Return the [x, y] coordinate for the center point of the cell that contains the specified text.  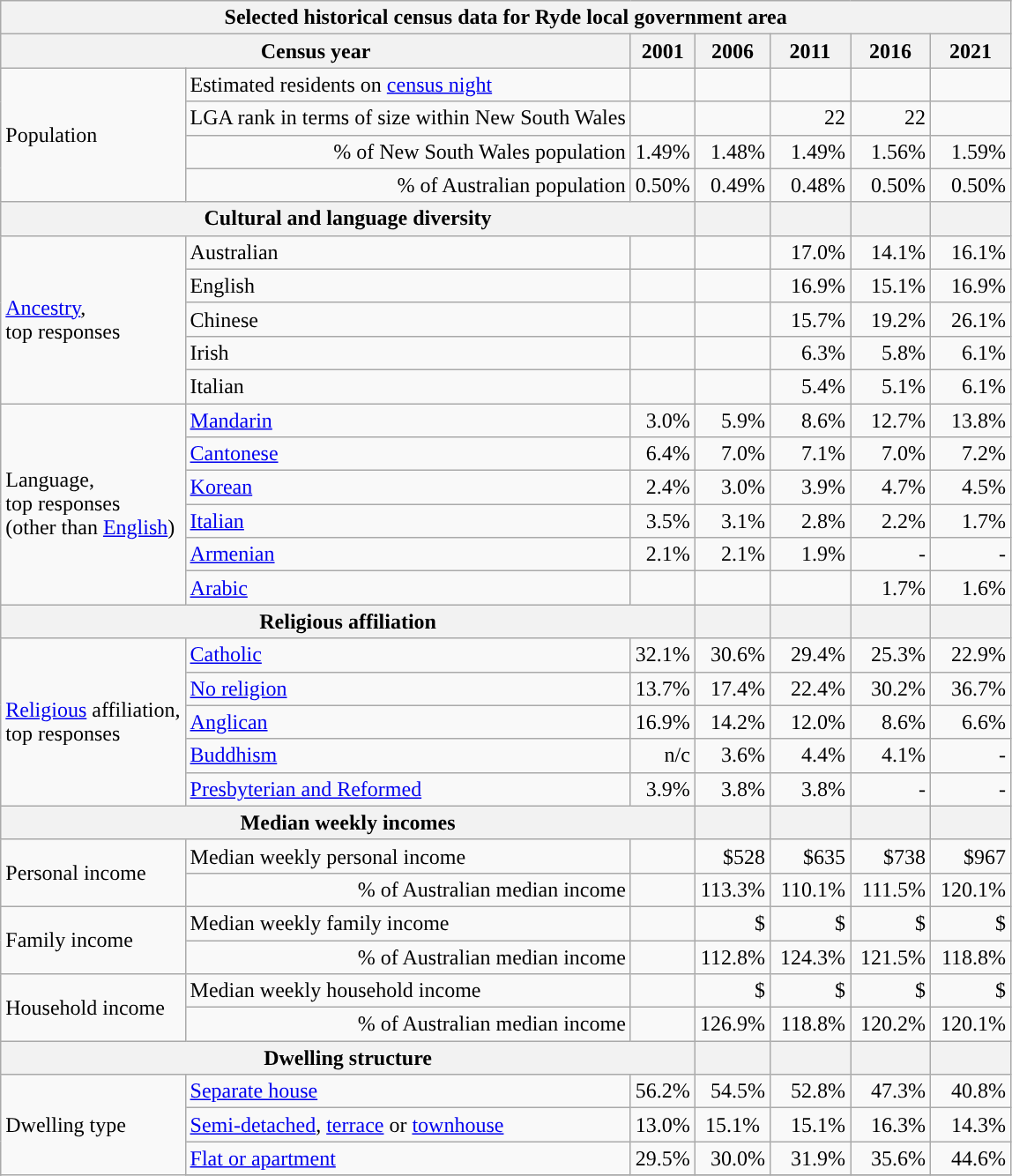
Religious affiliation [348, 621]
2011 [809, 51]
5.1% [890, 386]
Religious affiliation,top responses [93, 722]
16.1% [971, 252]
Median weekly family income [407, 923]
4.4% [809, 755]
2.4% [663, 488]
29.5% [663, 1158]
2021 [971, 51]
n/c [663, 755]
LGA rank in terms of size within New South Wales [407, 118]
4.7% [890, 488]
Australian [407, 252]
113.3% [732, 889]
% of New South Wales population [407, 152]
Presbyterian and Reformed [407, 789]
$635 [809, 856]
Median weekly personal income [407, 856]
5.9% [732, 421]
31.9% [809, 1158]
17.0% [809, 252]
124.3% [809, 956]
Personal income [93, 873]
Catholic [407, 655]
6.3% [809, 353]
44.6% [971, 1158]
36.7% [971, 688]
Household income [93, 1008]
3.5% [663, 521]
26.1% [971, 319]
$967 [971, 856]
Median weekly incomes [348, 822]
112.8% [732, 956]
6.6% [971, 722]
7.2% [971, 454]
Chinese [407, 319]
30.2% [890, 688]
126.9% [732, 1024]
13.0% [663, 1125]
35.6% [890, 1158]
22.9% [971, 655]
3.6% [732, 755]
2016 [890, 51]
3.1% [732, 521]
13.8% [971, 421]
22.4% [809, 688]
14.3% [971, 1125]
Mandarin [407, 421]
2.2% [890, 521]
14.1% [890, 252]
25.3% [890, 655]
4.5% [971, 488]
17.4% [732, 688]
Irish [407, 353]
30.0% [732, 1158]
Estimated residents on census night [407, 85]
Buddhism [407, 755]
14.2% [732, 722]
Language,top responses(other than English) [93, 504]
Flat or apartment [407, 1158]
1.9% [809, 555]
Dwelling structure [348, 1058]
Dwelling type [93, 1125]
6.4% [663, 454]
Separate house [407, 1091]
19.2% [890, 319]
Population [93, 135]
Korean [407, 488]
1.56% [890, 152]
% of Australian population [407, 185]
12.0% [809, 722]
Cantonese [407, 454]
56.2% [663, 1091]
$738 [890, 856]
121.5% [890, 956]
2.8% [809, 521]
5.8% [890, 353]
12.7% [890, 421]
Family income [93, 940]
120.2% [890, 1024]
Armenian [407, 555]
1.59% [971, 152]
7.1% [809, 454]
16.3% [890, 1125]
52.8% [809, 1091]
54.5% [732, 1091]
0.48% [809, 185]
Anglican [407, 722]
Median weekly household income [407, 991]
32.1% [663, 655]
29.4% [809, 655]
5.4% [809, 386]
Ancestry,top responses [93, 319]
13.7% [663, 688]
No religion [407, 688]
30.6% [732, 655]
2006 [732, 51]
Semi-detached, terrace or townhouse [407, 1125]
1.48% [732, 152]
English [407, 286]
Cultural and language diversity [348, 219]
2001 [663, 51]
1.6% [971, 588]
Census year [316, 51]
110.1% [809, 889]
Arabic [407, 588]
111.5% [890, 889]
$528 [732, 856]
15.7% [809, 319]
Selected historical census data for Ryde local government area [506, 18]
40.8% [971, 1091]
47.3% [890, 1091]
0.49% [732, 185]
4.1% [890, 755]
